For the text-containing cell, return its midpoint in (x, y) coordinate format. 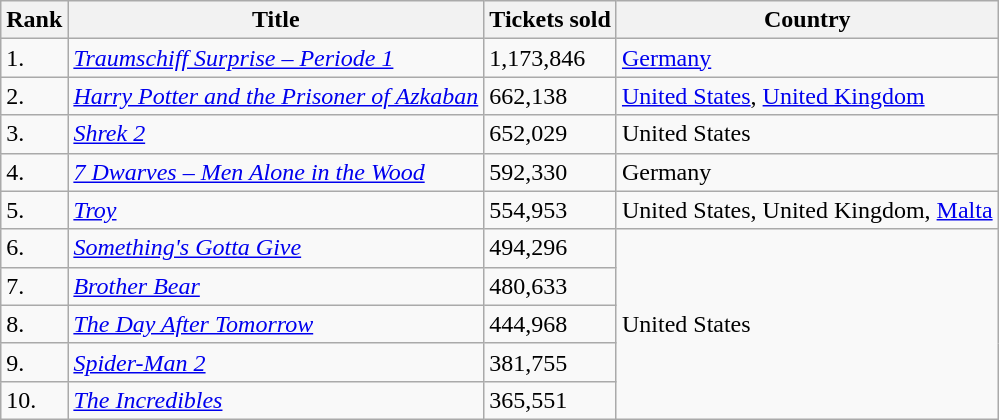
8. (34, 324)
10. (34, 400)
365,551 (550, 400)
Troy (276, 210)
1. (34, 58)
7 Dwarves – Men Alone in the Wood (276, 172)
Tickets sold (550, 20)
Rank (34, 20)
Something's Gotta Give (276, 248)
5. (34, 210)
2. (34, 96)
Shrek 2 (276, 134)
Brother Bear (276, 286)
Country (807, 20)
United States, United Kingdom, Malta (807, 210)
Traumschiff Surprise – Periode 1 (276, 58)
554,953 (550, 210)
1,173,846 (550, 58)
3. (34, 134)
Spider-Man 2 (276, 362)
Title (276, 20)
Harry Potter and the Prisoner of Azkaban (276, 96)
662,138 (550, 96)
The Incredibles (276, 400)
592,330 (550, 172)
United States, United Kingdom (807, 96)
480,633 (550, 286)
6. (34, 248)
494,296 (550, 248)
444,968 (550, 324)
The Day After Tomorrow (276, 324)
381,755 (550, 362)
652,029 (550, 134)
9. (34, 362)
4. (34, 172)
7. (34, 286)
